Detect which cell encompasses the target text, then output its [X, Y] center coordinate. 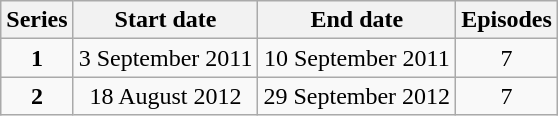
3 September 2011 [166, 58]
Start date [166, 20]
1 [37, 58]
29 September 2012 [357, 96]
18 August 2012 [166, 96]
10 September 2011 [357, 58]
Series [37, 20]
2 [37, 96]
End date [357, 20]
Episodes [507, 20]
